Provide the [X, Y] coordinate of the cell's center where the given text is located.  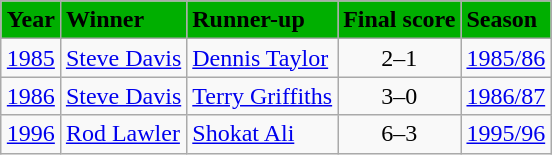
1986/87 [506, 96]
Runner-up [262, 20]
Terry Griffiths [262, 96]
Rod Lawler [123, 134]
2–1 [400, 58]
Shokat Ali [262, 134]
1986 [30, 96]
Winner [123, 20]
Final score [400, 20]
Year [30, 20]
6–3 [400, 134]
Dennis Taylor [262, 58]
1985 [30, 58]
1985/86 [506, 58]
1996 [30, 134]
Season [506, 20]
1995/96 [506, 134]
3–0 [400, 96]
